Detect which cell encompasses the target text, then output its [x, y] center coordinate. 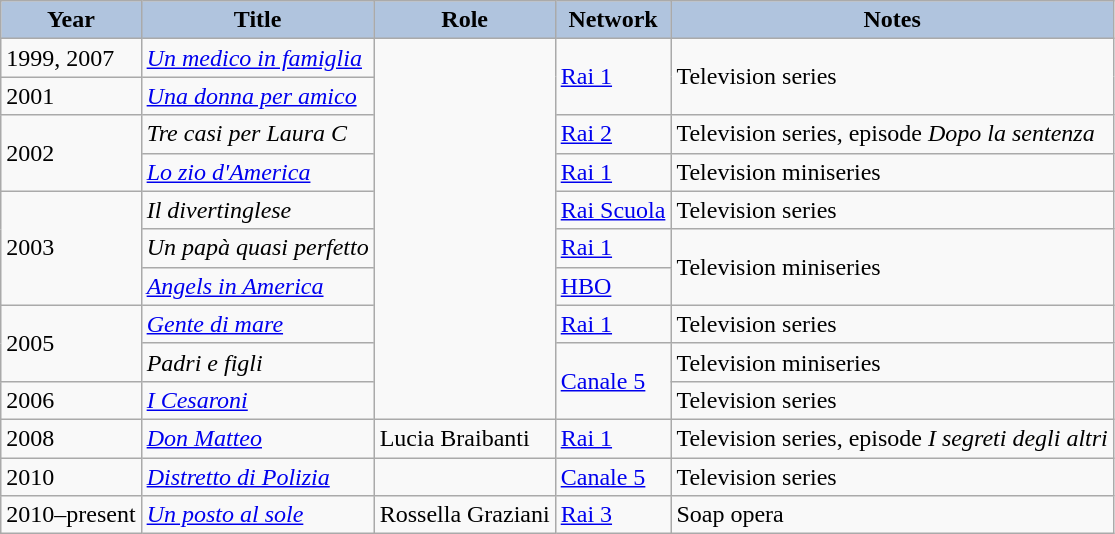
Il divertinglese [258, 210]
Television series, episode Dopo la sentenza [892, 134]
Lucia Braibanti [464, 438]
Title [258, 20]
Soap opera [892, 515]
Notes [892, 20]
Role [464, 20]
2003 [71, 248]
Tre casi per Laura C [258, 134]
Un medico in famiglia [258, 58]
Gente di mare [258, 324]
Rai Scuola [613, 210]
Una donna per amico [258, 96]
HBO [613, 286]
2002 [71, 153]
Distretto di Polizia [258, 477]
2010 [71, 477]
Rai 2 [613, 134]
Padri e figli [258, 362]
Lo zio d'America [258, 172]
Year [71, 20]
Don Matteo [258, 438]
Television series, episode I segreti degli altri [892, 438]
2005 [71, 343]
Angels in America [258, 286]
2010–present [71, 515]
2001 [71, 96]
Un papà quasi perfetto [258, 248]
Un posto al sole [258, 515]
Rossella Graziani [464, 515]
2006 [71, 400]
1999, 2007 [71, 58]
Network [613, 20]
I Cesaroni [258, 400]
Rai 3 [613, 515]
2008 [71, 438]
